Pinpoint the cell where the given text exists, returning its [x, y] midpoint coordinate. 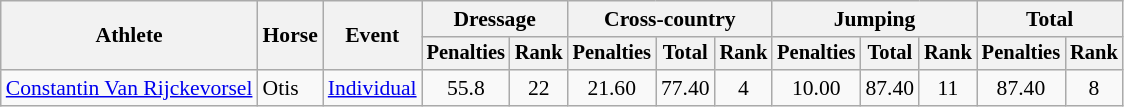
4 [744, 88]
21.60 [612, 88]
77.40 [686, 88]
10.00 [816, 88]
Horse [290, 36]
Athlete [130, 36]
Jumping [874, 19]
11 [948, 88]
Individual [372, 88]
Cross-country [670, 19]
Otis [290, 88]
8 [1094, 88]
Constantin Van Rijckevorsel [130, 88]
Event [372, 36]
22 [539, 88]
55.8 [466, 88]
Dressage [495, 19]
